Return (x, y) of the center of cell containing provided text 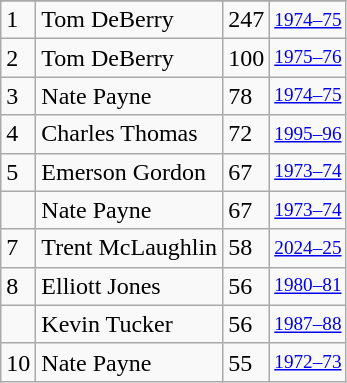
1975–76 (308, 58)
Charles Thomas (130, 134)
Emerson Gordon (130, 172)
247 (246, 20)
1987–88 (308, 324)
78 (246, 96)
Kevin Tucker (130, 324)
Elliott Jones (130, 286)
2024–25 (308, 248)
10 (18, 362)
7 (18, 248)
1980–81 (308, 286)
100 (246, 58)
1972–73 (308, 362)
58 (246, 248)
5 (18, 172)
55 (246, 362)
2 (18, 58)
1 (18, 20)
8 (18, 286)
72 (246, 134)
4 (18, 134)
Trent McLaughlin (130, 248)
1995–96 (308, 134)
3 (18, 96)
